Locate the cell with the specified text and output its [X, Y] center coordinate. 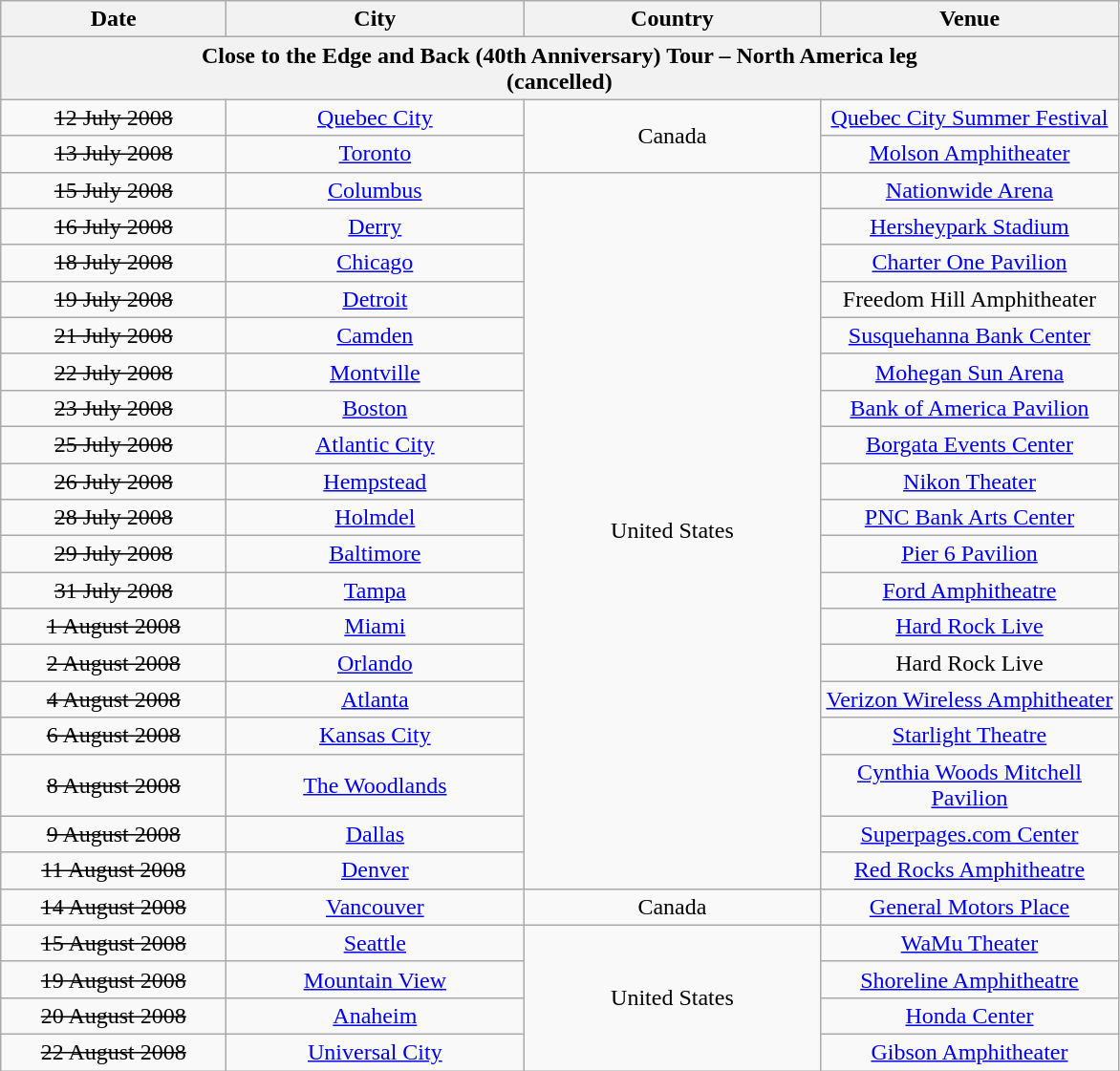
Derry [375, 226]
City [375, 19]
Country [673, 19]
6 August 2008 [114, 736]
Close to the Edge and Back (40th Anniversary) Tour – North America leg (cancelled) [560, 69]
Vancouver [375, 907]
Denver [375, 870]
Bank of America Pavilion [969, 408]
Freedom Hill Amphitheater [969, 299]
Quebec City Summer Festival [969, 118]
Superpages.com Center [969, 834]
Nikon Theater [969, 481]
Atlanta [375, 699]
The Woodlands [375, 785]
2 August 2008 [114, 663]
Date [114, 19]
Detroit [375, 299]
Columbus [375, 190]
Miami [375, 627]
Mountain View [375, 979]
Shoreline Amphitheatre [969, 979]
Universal City [375, 1052]
Pier 6 Pavilion [969, 554]
4 August 2008 [114, 699]
Atlantic City [375, 444]
22 August 2008 [114, 1052]
9 August 2008 [114, 834]
Red Rocks Amphitheatre [969, 870]
Dallas [375, 834]
Holmdel [375, 518]
Gibson Amphitheater [969, 1052]
16 July 2008 [114, 226]
Molson Amphitheater [969, 154]
Tampa [375, 590]
19 August 2008 [114, 979]
Nationwide Arena [969, 190]
20 August 2008 [114, 1016]
Mohegan Sun Arena [969, 372]
21 July 2008 [114, 335]
1 August 2008 [114, 627]
31 July 2008 [114, 590]
12 July 2008 [114, 118]
25 July 2008 [114, 444]
Charter One Pavilion [969, 263]
15 August 2008 [114, 943]
15 July 2008 [114, 190]
Chicago [375, 263]
Orlando [375, 663]
Cynthia Woods Mitchell Pavilion [969, 785]
Quebec City [375, 118]
8 August 2008 [114, 785]
Venue [969, 19]
19 July 2008 [114, 299]
Montville [375, 372]
Verizon Wireless Amphitheater [969, 699]
PNC Bank Arts Center [969, 518]
Honda Center [969, 1016]
13 July 2008 [114, 154]
18 July 2008 [114, 263]
Hempstead [375, 481]
Hersheypark Stadium [969, 226]
General Motors Place [969, 907]
Ford Amphitheatre [969, 590]
Seattle [375, 943]
Boston [375, 408]
Kansas City [375, 736]
Starlight Theatre [969, 736]
WaMu Theater [969, 943]
22 July 2008 [114, 372]
Anaheim [375, 1016]
Camden [375, 335]
26 July 2008 [114, 481]
28 July 2008 [114, 518]
14 August 2008 [114, 907]
Susquehanna Bank Center [969, 335]
Toronto [375, 154]
Borgata Events Center [969, 444]
11 August 2008 [114, 870]
Baltimore [375, 554]
29 July 2008 [114, 554]
23 July 2008 [114, 408]
